Extract the [x, y] coordinate from the center of the cell holding the provided text.  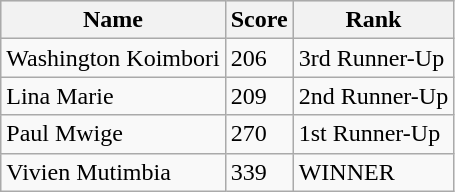
206 [259, 58]
Lina Marie [113, 96]
Score [259, 20]
2nd Runner-Up [374, 96]
339 [259, 172]
Rank [374, 20]
Vivien Mutimbia [113, 172]
1st Runner-Up [374, 134]
WINNER [374, 172]
Washington Koimbori [113, 58]
Name [113, 20]
3rd Runner-Up [374, 58]
270 [259, 134]
209 [259, 96]
Paul Mwige [113, 134]
